Extract the (X, Y) coordinate from the center of the cell holding the provided text.  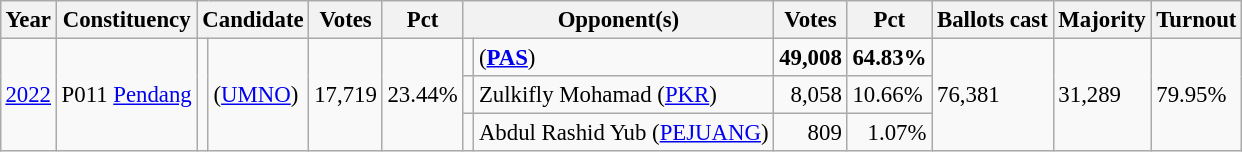
31,289 (1102, 94)
64.83% (890, 57)
Abdul Rashid Yub (PEJUANG) (624, 133)
8,058 (810, 95)
809 (810, 133)
10.66% (890, 95)
76,381 (992, 94)
1.07% (890, 133)
Year (28, 20)
Constituency (126, 20)
Ballots cast (992, 20)
(PAS) (624, 57)
Zulkifly Mohamad (PKR) (624, 95)
(UMNO) (258, 94)
79.95% (1196, 94)
Opponent(s) (618, 20)
23.44% (422, 94)
Turnout (1196, 20)
Candidate (253, 20)
17,719 (346, 94)
Majority (1102, 20)
49,008 (810, 57)
P011 Pendang (126, 94)
2022 (28, 94)
